Detect which cell encompasses the target text, then output its [x, y] center coordinate. 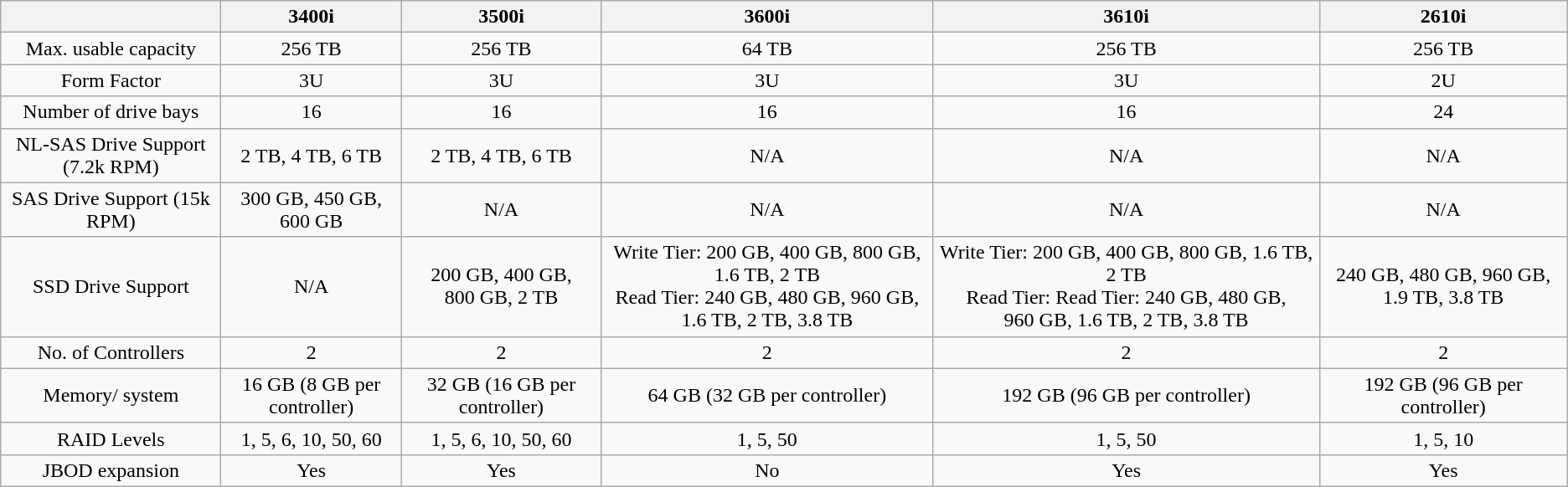
24 [1443, 112]
No. of Controllers [111, 352]
No [767, 470]
3400i [312, 17]
3610i [1126, 17]
RAID Levels [111, 438]
Write Tier: 200 GB, 400 GB, 800 GB, 1.6 TB, 2 TB Read Tier: Read Tier: 240 GB, 480 GB, 960 GB, 1.6 TB, 2 TB, 3.8 TB [1126, 286]
3600i [767, 17]
2U [1443, 80]
2610i [1443, 17]
NL-SAS Drive Support (7.2k RPM) [111, 156]
64 TB [767, 49]
64 GB (32 GB per controller) [767, 395]
16 GB (8 GB per controller) [312, 395]
300 GB, 450 GB, 600 GB [312, 209]
32 GB (16 GB per controller) [501, 395]
Write Tier: 200 GB, 400 GB, 800 GB, 1.6 TB, 2 TB Read Tier: 240 GB, 480 GB, 960 GB, 1.6 TB, 2 TB, 3.8 TB [767, 286]
200 GB, 400 GB, 800 GB, 2 TB [501, 286]
240 GB, 480 GB, 960 GB, 1.9 TB, 3.8 TB [1443, 286]
JBOD expansion [111, 470]
3500i [501, 17]
Memory/ system [111, 395]
SSD Drive Support [111, 286]
SAS Drive Support (15k RPM) [111, 209]
Max. usable capacity [111, 49]
Form Factor [111, 80]
Number of drive bays [111, 112]
1, 5, 10 [1443, 438]
